For the text-containing cell, return its midpoint in [X, Y] coordinate format. 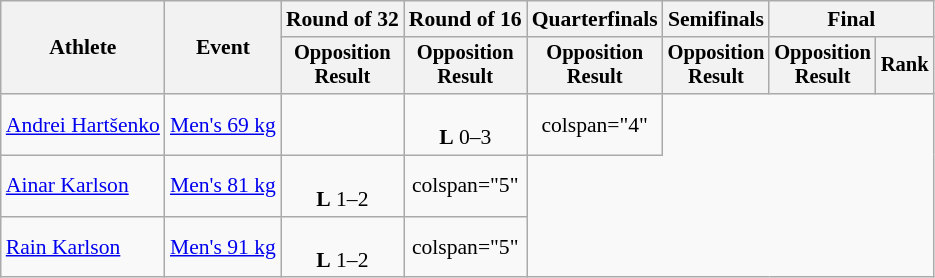
Men's 69 kg [223, 124]
Athlete [83, 48]
Round of 16 [466, 19]
Men's 91 kg [223, 248]
Ainar Karlson [83, 186]
colspan="4" [595, 124]
Rank [905, 66]
Semifinals [716, 19]
Round of 32 [342, 19]
L 0–3 [466, 124]
Men's 81 kg [223, 186]
Final [851, 19]
Event [223, 48]
Quarterfinals [595, 19]
Andrei Hartšenko [83, 124]
Rain Karlson [83, 248]
